Find where the given text appears and provide that cell's center as (x, y) coordinate. 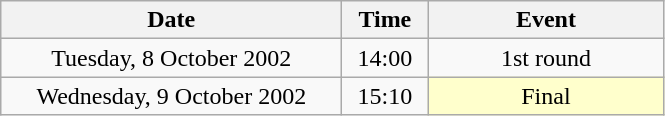
Time (385, 20)
Wednesday, 9 October 2002 (172, 96)
Event (546, 20)
14:00 (385, 58)
15:10 (385, 96)
Final (546, 96)
Date (172, 20)
Tuesday, 8 October 2002 (172, 58)
1st round (546, 58)
